Capture the cell that displays the provided text and extract its [x, y] central coordinate. 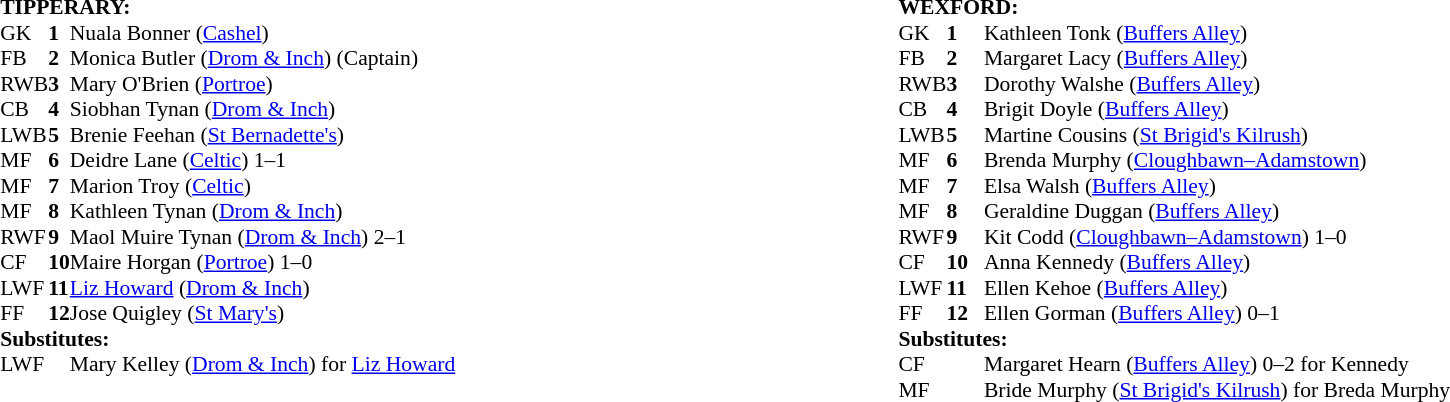
Siobhan Tynan (Drom & Inch) [263, 109]
Dorothy Walshe (Buffers Alley) [1217, 84]
Kathleen Tonk (Buffers Alley) [1217, 33]
Jose Quigley (St Mary's) [263, 313]
Mary Kelley (Drom & Inch) for Liz Howard [263, 365]
Anna Kennedy (Buffers Alley) [1217, 263]
Brigit Doyle (Buffers Alley) [1217, 109]
Monica Butler (Drom & Inch) (Captain) [263, 59]
Deidre Lane (Celtic) 1–1 [263, 161]
Margaret Lacy (Buffers Alley) [1217, 59]
Mary O'Brien (Portroe) [263, 84]
Margaret Hearn (Buffers Alley) 0–2 for Kennedy [1217, 365]
Martine Cousins (St Brigid's Kilrush) [1217, 135]
Kit Codd (Cloughbawn–Adamstown) 1–0 [1217, 237]
Liz Howard (Drom & Inch) [263, 288]
Marion Troy (Celtic) [263, 186]
Ellen Gorman (Buffers Alley) 0–1 [1217, 313]
Brenda Murphy (Cloughbawn–Adamstown) [1217, 161]
Nuala Bonner (Cashel) [263, 33]
Ellen Kehoe (Buffers Alley) [1217, 288]
Elsa Walsh (Buffers Alley) [1217, 186]
Geraldine Duggan (Buffers Alley) [1217, 211]
Maire Horgan (Portroe) 1–0 [263, 263]
Brenie Feehan (St Bernadette's) [263, 135]
Maol Muire Tynan (Drom & Inch) 2–1 [263, 237]
Kathleen Tynan (Drom & Inch) [263, 211]
